Return the (X, Y) coordinate for the center point of the cell that contains the specified text.  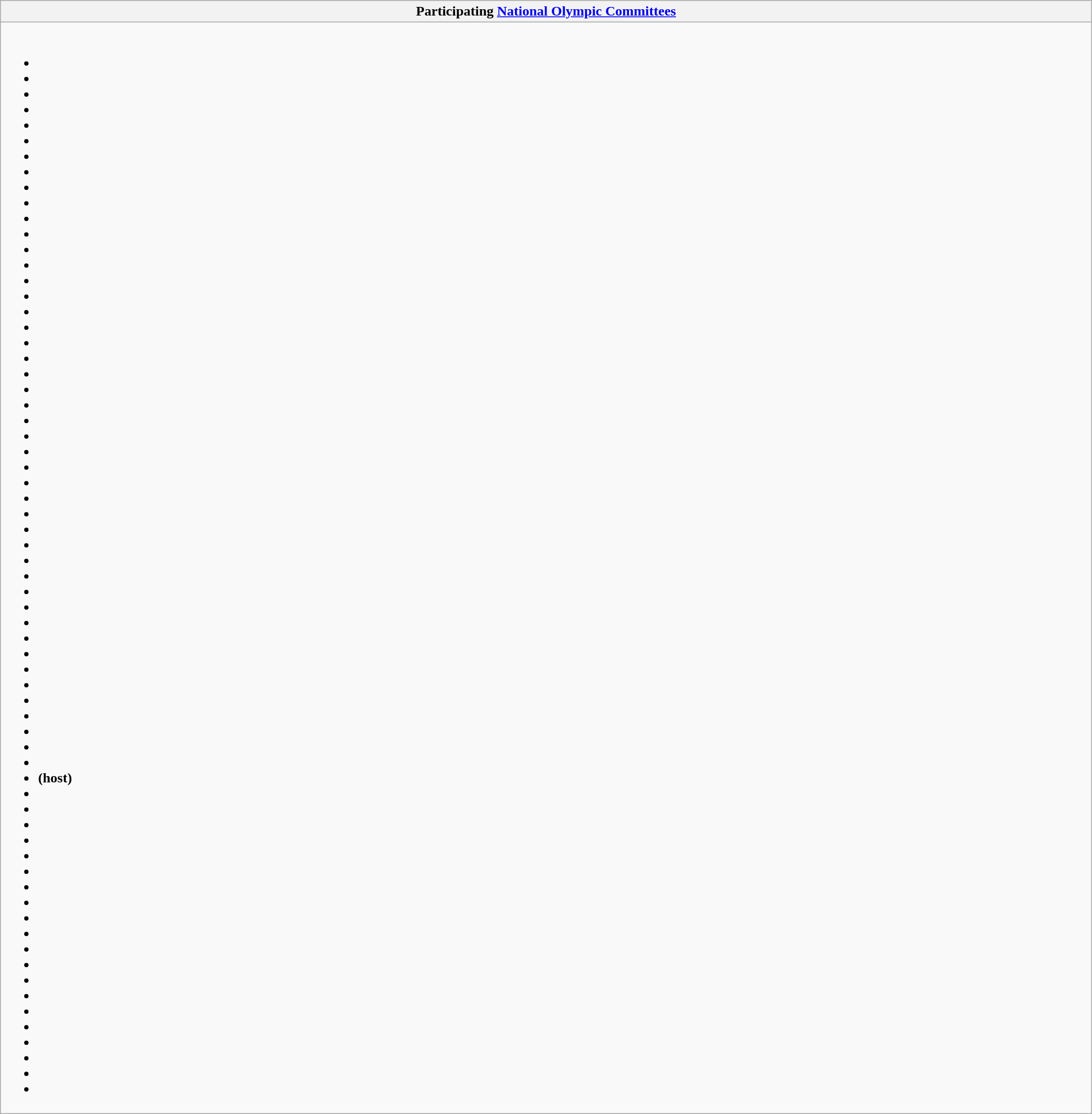
Participating National Olympic Committees (546, 12)
(host) (546, 568)
